Determine the (X, Y) coordinate at the center of the cell enclosing the given text.  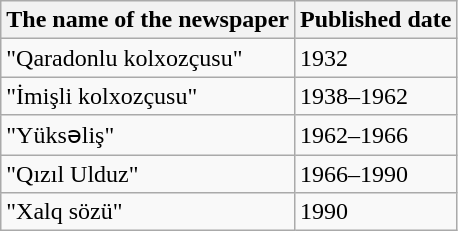
The name of the newspaper (148, 20)
"Qaradonlu kolxozçusu" (148, 58)
1962–1966 (375, 135)
1938–1962 (375, 96)
"Xalq sözü" (148, 212)
1990 (375, 212)
"İmişli kolxozçusu" (148, 96)
Published date (375, 20)
1966–1990 (375, 173)
"Yüksəliş" (148, 135)
"Qızıl Ulduz" (148, 173)
1932 (375, 58)
